From the cell containing the given text, extract its center point as (x, y) coordinate. 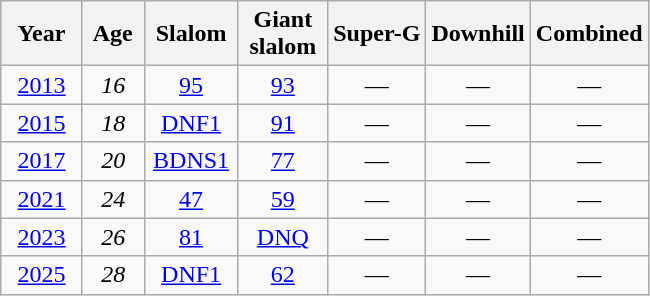
91 (283, 123)
Giant slalom (283, 34)
26 (113, 237)
DNQ (283, 237)
20 (113, 161)
Super-G (377, 34)
47 (191, 199)
77 (283, 161)
2013 (42, 85)
62 (283, 275)
Age (113, 34)
81 (191, 237)
2017 (42, 161)
59 (283, 199)
18 (113, 123)
93 (283, 85)
2021 (42, 199)
Combined (589, 34)
2015 (42, 123)
BDNS1 (191, 161)
Year (42, 34)
2025 (42, 275)
24 (113, 199)
Downhill (478, 34)
16 (113, 85)
2023 (42, 237)
Slalom (191, 34)
95 (191, 85)
28 (113, 275)
